Provide the (x, y) coordinate of the cell's center where the given text is located.  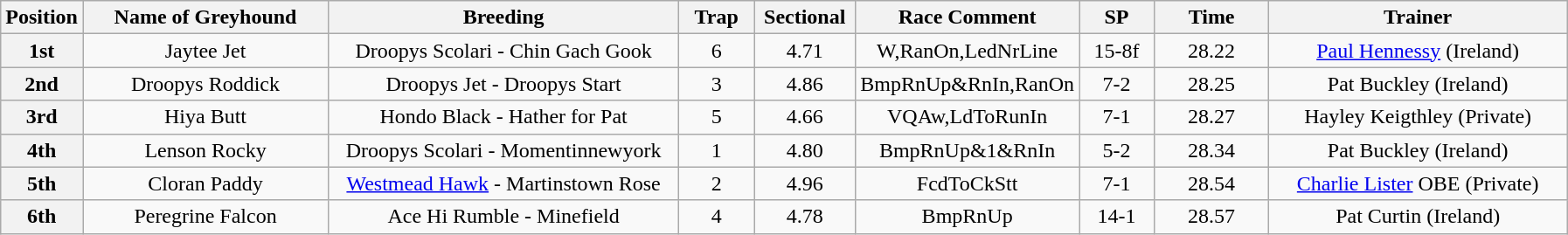
BmpRnUp&RnIn,RanOn (968, 84)
Westmead Hawk - Martinstown Rose (503, 183)
Charlie Lister OBE (Private) (1418, 183)
Trainer (1418, 17)
Hayley Keigthley (Private) (1418, 117)
Sectional (805, 17)
Droopys Roddick (205, 84)
BmpRnUp&1&RnIn (968, 150)
Cloran Paddy (205, 183)
Pat Curtin (Ireland) (1418, 217)
5th (42, 183)
Hondo Black - Hather for Pat (503, 117)
4 (717, 217)
4.71 (805, 51)
2nd (42, 84)
4.80 (805, 150)
BmpRnUp (968, 217)
28.22 (1211, 51)
Droopys Scolari - Chin Gach Gook (503, 51)
Time (1211, 17)
3 (717, 84)
Lenson Rocky (205, 150)
28.25 (1211, 84)
4.96 (805, 183)
4.78 (805, 217)
5 (717, 117)
5-2 (1116, 150)
6th (42, 217)
28.34 (1211, 150)
Breeding (503, 17)
28.54 (1211, 183)
1 (717, 150)
15-8f (1116, 51)
Trap (717, 17)
3rd (42, 117)
28.57 (1211, 217)
4.86 (805, 84)
Droopys Jet - Droopys Start (503, 84)
Peregrine Falcon (205, 217)
14-1 (1116, 217)
Droopys Scolari - Momentinnewyork (503, 150)
W,RanOn,LedNrLine (968, 51)
Position (42, 17)
Race Comment (968, 17)
VQAw,LdToRunIn (968, 117)
Ace Hi Rumble - Minefield (503, 217)
Jaytee Jet (205, 51)
4th (42, 150)
2 (717, 183)
Paul Hennessy (Ireland) (1418, 51)
Hiya Butt (205, 117)
SP (1116, 17)
7-2 (1116, 84)
4.66 (805, 117)
Name of Greyhound (205, 17)
1st (42, 51)
FcdToCkStt (968, 183)
28.27 (1211, 117)
6 (717, 51)
